Return (X, Y) of the center of cell containing provided text 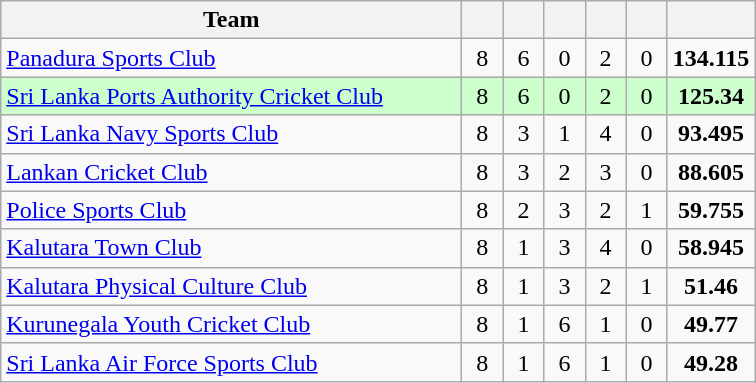
Sri Lanka Air Force Sports Club (232, 362)
49.77 (711, 324)
93.495 (711, 134)
59.755 (711, 210)
Police Sports Club (232, 210)
Lankan Cricket Club (232, 172)
Kalutara Physical Culture Club (232, 286)
Sri Lanka Navy Sports Club (232, 134)
Team (232, 20)
Sri Lanka Ports Authority Cricket Club (232, 96)
58.945 (711, 248)
134.115 (711, 58)
125.34 (711, 96)
49.28 (711, 362)
Kalutara Town Club (232, 248)
51.46 (711, 286)
Kurunegala Youth Cricket Club (232, 324)
Panadura Sports Club (232, 58)
88.605 (711, 172)
